Determine the (x, y) coordinate at the center of the cell enclosing the given text.  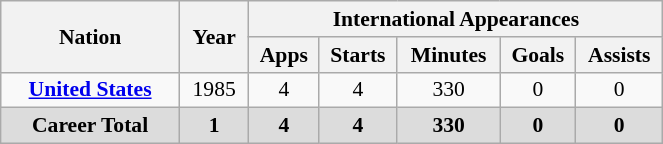
International Appearances (456, 19)
Minutes (448, 55)
Assists (620, 55)
Year (214, 36)
United States (90, 90)
Nation (90, 36)
Apps (284, 55)
Career Total (90, 126)
Starts (358, 55)
1 (214, 126)
Goals (538, 55)
1985 (214, 90)
